Output the (x, y) coordinate of the center of the cell containing the given text.  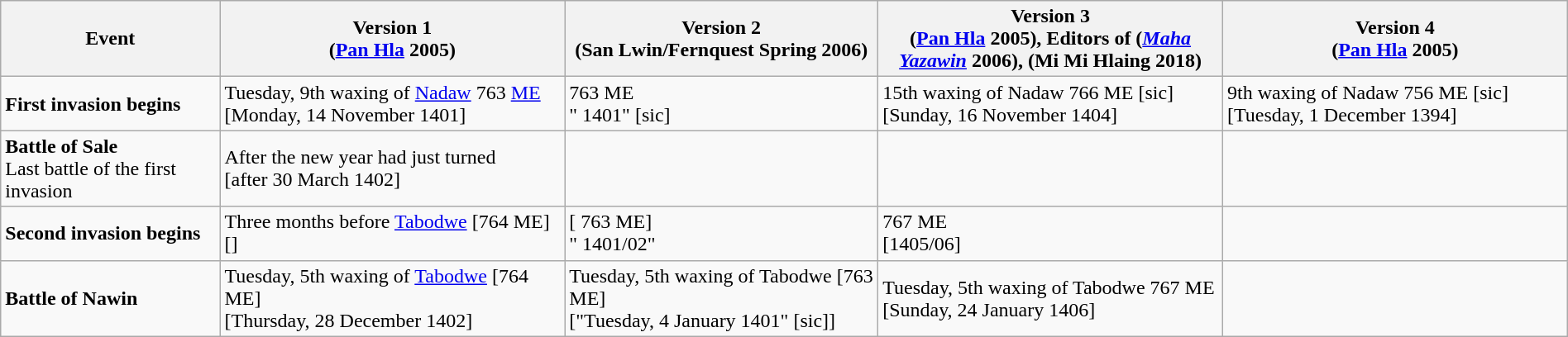
After the new year had just turned [after 30 March 1402] (392, 168)
Tuesday, 5th waxing of Tabodwe [764 ME] [Thursday, 28 December 1402] (392, 298)
Second invasion begins (111, 233)
Battle of Sale Last battle of the first invasion (111, 168)
[ 763 ME] " 1401/02" (721, 233)
Event (111, 39)
Version 4 (Pan Hla 2005) (1394, 39)
Version 3 (Pan Hla 2005), Editors of (Maha Yazawin 2006), (Mi Mi Hlaing 2018) (1050, 39)
Tuesday, 9th waxing of Nadaw 763 ME [Monday, 14 November 1401] (392, 104)
9th waxing of Nadaw 756 ME [sic] [Tuesday, 1 December 1394] (1394, 104)
Battle of Nawin (111, 298)
15th waxing of Nadaw 766 ME [sic] [Sunday, 16 November 1404] (1050, 104)
Three months before Tabodwe [764 ME] [] (392, 233)
763 ME " 1401" [sic] (721, 104)
Tuesday, 5th waxing of Tabodwe [763 ME] ["Tuesday, 4 January 1401" [sic]] (721, 298)
Tuesday, 5th waxing of Tabodwe 767 ME [Sunday, 24 January 1406] (1050, 298)
767 ME [1405/06] (1050, 233)
Version 2 (San Lwin/Fernquest Spring 2006) (721, 39)
Version 1 (Pan Hla 2005) (392, 39)
First invasion begins (111, 104)
